Search for the cell housing the specified text and yield its [X, Y] center coordinate. 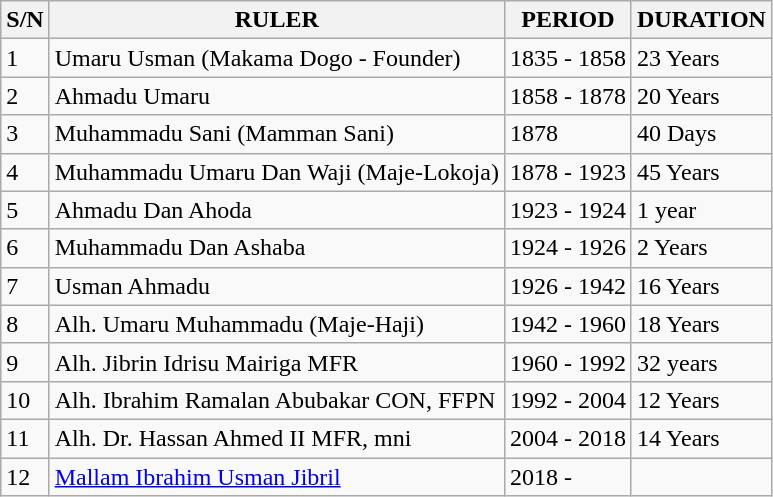
6 [25, 248]
1878 [568, 134]
Alh. Ibrahim Ramalan Abubakar CON, FFPN [276, 400]
DURATION [701, 20]
1835 - 1858 [568, 58]
11 [25, 438]
23 Years [701, 58]
12 [25, 477]
1 [25, 58]
1992 - 2004 [568, 400]
Ahmadu Umaru [276, 96]
3 [25, 134]
16 Years [701, 286]
4 [25, 172]
Alh. Jibrin Idrisu Mairiga MFR [276, 362]
5 [25, 210]
S/N [25, 20]
RULER [276, 20]
1960 - 1992 [568, 362]
2018 - [568, 477]
1858 - 1878 [568, 96]
PERIOD [568, 20]
18 Years [701, 324]
2 [25, 96]
20 Years [701, 96]
10 [25, 400]
12 Years [701, 400]
1 year [701, 210]
Alh. Umaru Muhammadu (Maje-Haji) [276, 324]
1942 - 1960 [568, 324]
2 Years [701, 248]
1923 - 1924 [568, 210]
14 Years [701, 438]
Umaru Usman (Makama Dogo - Founder) [276, 58]
Alh. Dr. Hassan Ahmed II MFR, mni [276, 438]
Muhammadu Dan Ashaba [276, 248]
9 [25, 362]
1926 - 1942 [568, 286]
Muhammadu Umaru Dan Waji (Maje-Lokoja) [276, 172]
Ahmadu Dan Ahoda [276, 210]
45 Years [701, 172]
2004 - 2018 [568, 438]
1924 - 1926 [568, 248]
Usman Ahmadu [276, 286]
7 [25, 286]
Mallam Ibrahim Usman Jibril [276, 477]
40 Days [701, 134]
32 years [701, 362]
8 [25, 324]
1878 - 1923 [568, 172]
Muhammadu Sani (Mamman Sani) [276, 134]
